Search for the cell housing the specified text and yield its [x, y] center coordinate. 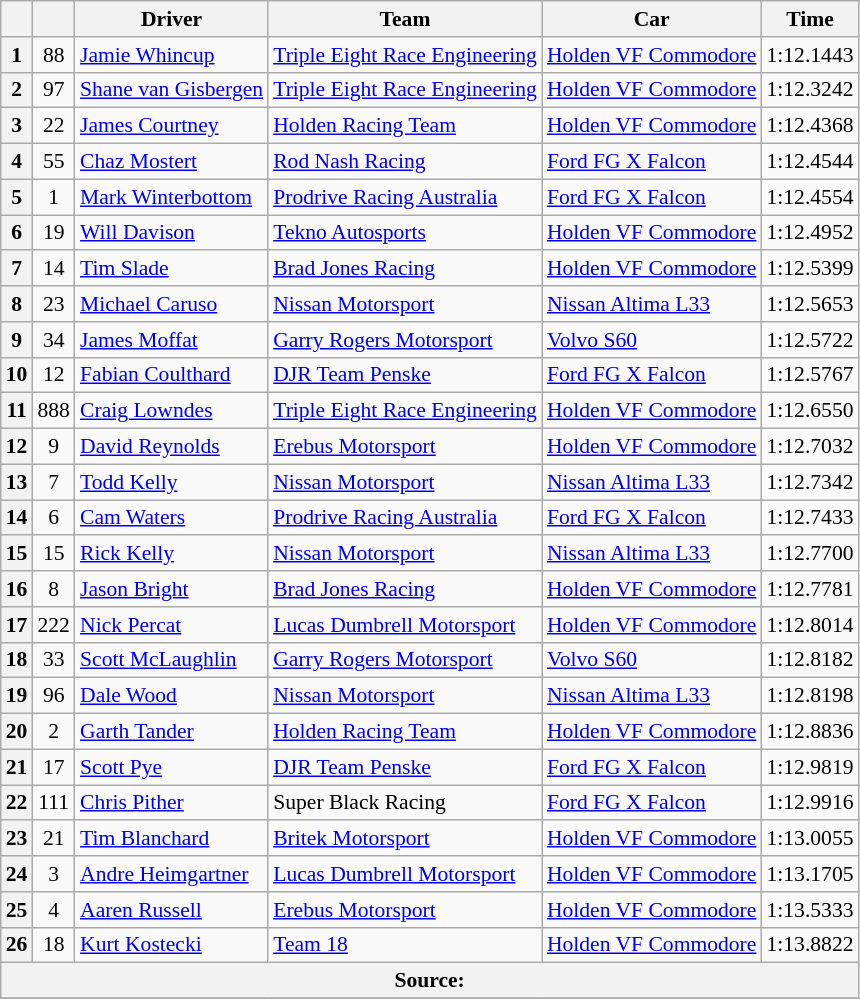
1:12.5767 [810, 375]
1:12.8014 [810, 625]
Andre Heimgartner [172, 874]
Michael Caruso [172, 304]
222 [54, 625]
Chaz Mostert [172, 162]
1:12.5653 [810, 304]
Tim Blanchard [172, 839]
Tim Slade [172, 269]
Jamie Whincup [172, 55]
James Courtney [172, 126]
88 [54, 55]
1:12.1443 [810, 55]
1:12.4368 [810, 126]
13 [17, 482]
Britek Motorsport [405, 839]
1:12.4554 [810, 197]
James Moffat [172, 340]
Todd Kelly [172, 482]
111 [54, 803]
33 [54, 660]
Scott Pye [172, 767]
1:12.8198 [810, 696]
Rick Kelly [172, 554]
Driver [172, 19]
1:12.4952 [810, 233]
96 [54, 696]
Garth Tander [172, 732]
1:12.8836 [810, 732]
1:13.0055 [810, 839]
34 [54, 340]
20 [17, 732]
25 [17, 910]
1:12.3242 [810, 90]
5 [17, 197]
1:13.1705 [810, 874]
Tekno Autosports [405, 233]
1:12.7032 [810, 447]
Scott McLaughlin [172, 660]
Mark Winterbottom [172, 197]
16 [17, 589]
Kurt Kostecki [172, 945]
1:12.9819 [810, 767]
1:13.5333 [810, 910]
Time [810, 19]
Source: [430, 981]
Super Black Racing [405, 803]
Nick Percat [172, 625]
1:12.5722 [810, 340]
Jason Bright [172, 589]
888 [54, 411]
55 [54, 162]
24 [17, 874]
1:12.7781 [810, 589]
11 [17, 411]
David Reynolds [172, 447]
Dale Wood [172, 696]
Aaren Russell [172, 910]
26 [17, 945]
Car [652, 19]
Craig Lowndes [172, 411]
1:12.7700 [810, 554]
1:12.8182 [810, 660]
Team 18 [405, 945]
10 [17, 375]
Rod Nash Racing [405, 162]
1:12.9916 [810, 803]
97 [54, 90]
1:12.6550 [810, 411]
1:12.5399 [810, 269]
1:12.7342 [810, 482]
Cam Waters [172, 518]
Chris Pither [172, 803]
1:12.4544 [810, 162]
Team [405, 19]
1:12.7433 [810, 518]
Will Davison [172, 233]
1:13.8822 [810, 945]
Shane van Gisbergen [172, 90]
Fabian Coulthard [172, 375]
